Determine the (X, Y) coordinate at the center of the cell enclosing the given text.  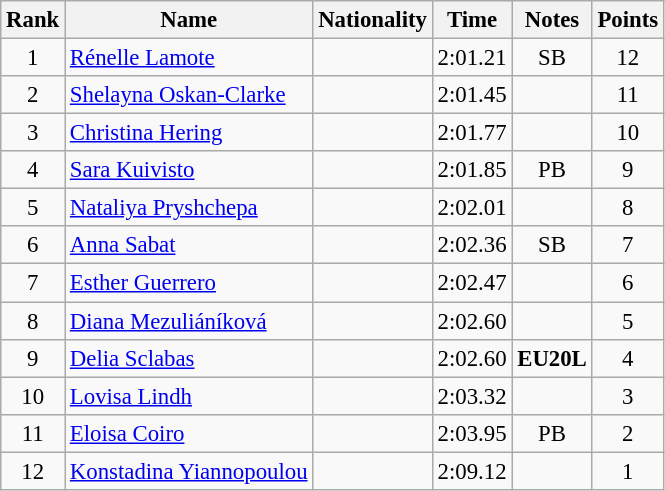
Nataliya Pryshchepa (189, 208)
Shelayna Oskan-Clarke (189, 95)
2:01.45 (472, 95)
2:01.21 (472, 58)
EU20L (552, 358)
2:09.12 (472, 471)
Eloisa Coiro (189, 433)
2:02.47 (472, 283)
2:03.95 (472, 433)
2:02.36 (472, 245)
Name (189, 20)
2:02.01 (472, 208)
Esther Guerrero (189, 283)
Christina Hering (189, 133)
Time (472, 20)
2:03.32 (472, 396)
Diana Mezuliáníková (189, 321)
Anna Sabat (189, 245)
Sara Kuivisto (189, 170)
2:01.85 (472, 170)
Points (628, 20)
Notes (552, 20)
Konstadina Yiannopoulou (189, 471)
Delia Sclabas (189, 358)
Lovisa Lindh (189, 396)
2:01.77 (472, 133)
Rank (33, 20)
Rénelle Lamote (189, 58)
Nationality (372, 20)
